Extract the (x, y) coordinate from the center of the cell holding the provided text.  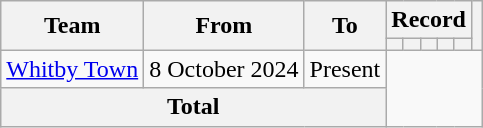
To (345, 26)
Whitby Town (72, 69)
Team (72, 26)
8 October 2024 (224, 69)
Record (429, 20)
Present (345, 69)
From (224, 26)
Total (194, 107)
